Extract the (X, Y) coordinate from the center of the cell holding the provided text.  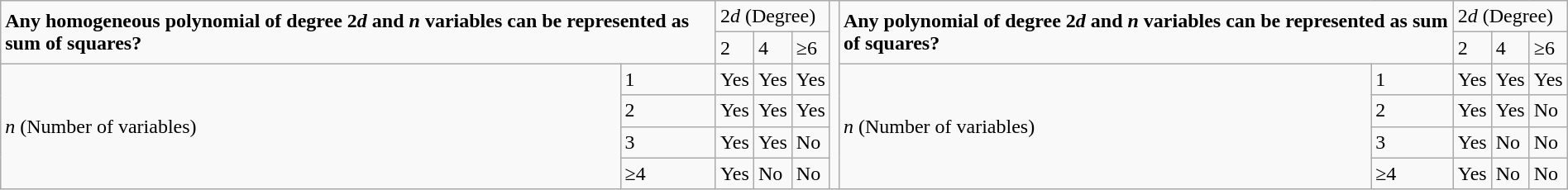
Any homogeneous polynomial of degree 2d and n variables can be represented as sum of squares? (359, 32)
Any polynomial of degree 2d and n variables can be represented as sum of squares? (1146, 32)
